Locate the cell with the specified text and output its (X, Y) center coordinate. 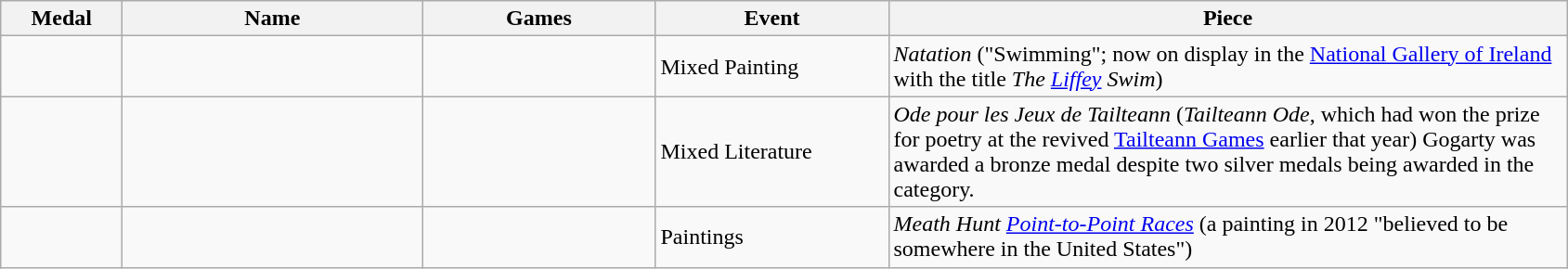
Games (538, 19)
Event (772, 19)
Medal (61, 19)
Paintings (772, 237)
Natation ("Swimming"; now on display in the National Gallery of Ireland with the title The Liffey Swim) (1227, 67)
Piece (1227, 19)
Mixed Painting (772, 67)
Name (273, 19)
Meath Hunt Point-to-Point Races (a painting in 2012 "believed to be somewhere in the United States") (1227, 237)
Mixed Literature (772, 152)
